Return the [x, y] coordinate for the center point of the cell that contains the specified text.  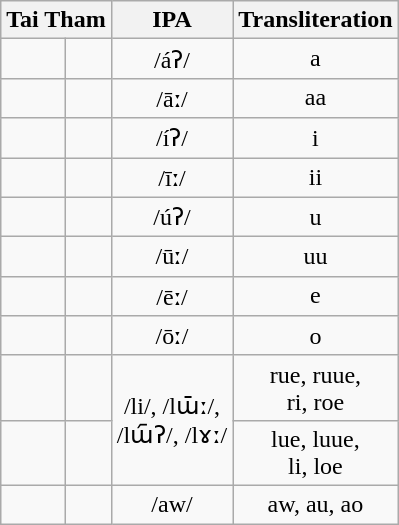
/áʔ/ [172, 59]
o [316, 336]
lue, luue,li, loe [316, 452]
/li/, /lɯ̄ː/,/lɯ᷇ʔ/, /lɤː/ [172, 420]
a [316, 59]
i [316, 138]
u [316, 217]
/úʔ/ [172, 217]
uu [316, 257]
Transliteration [316, 20]
aw, au, ao [316, 504]
/āː/ [172, 98]
Tai Tham [56, 20]
/aw/ [172, 504]
IPA [172, 20]
/íʔ/ [172, 138]
/ūː/ [172, 257]
aa [316, 98]
/ōː/ [172, 336]
/ēː/ [172, 296]
rue, ruue,ri, roe [316, 388]
/īː/ [172, 178]
e [316, 296]
ii [316, 178]
